Extract the [X, Y] coordinate from the center of the cell holding the provided text.  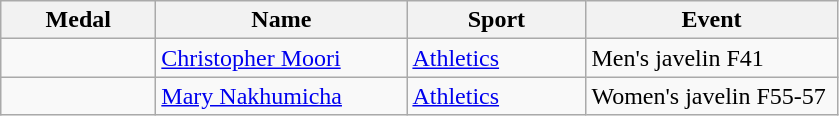
Sport [496, 20]
Name [282, 20]
Men's javelin F41 [712, 58]
Event [712, 20]
Medal [78, 20]
Mary Nakhumicha [282, 96]
Women's javelin F55-57 [712, 96]
Christopher Moori [282, 58]
